Detect which cell encompasses the target text, then output its (X, Y) center coordinate. 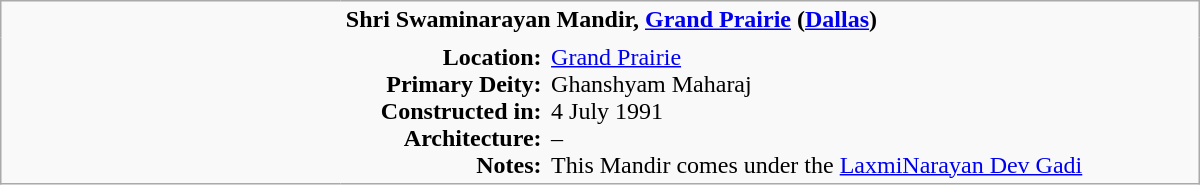
Location:Primary Deity:Constructed in:Architecture:Notes: (444, 110)
Shri Swaminarayan Mandir, Grand Prairie (Dallas) (770, 20)
Grand Prairie Ghanshyam Maharaj 4 July 1991 – This Mandir comes under the LaxmiNarayan Dev Gadi (872, 110)
